Provide the (X, Y) coordinate of the cell's center where the given text is located.  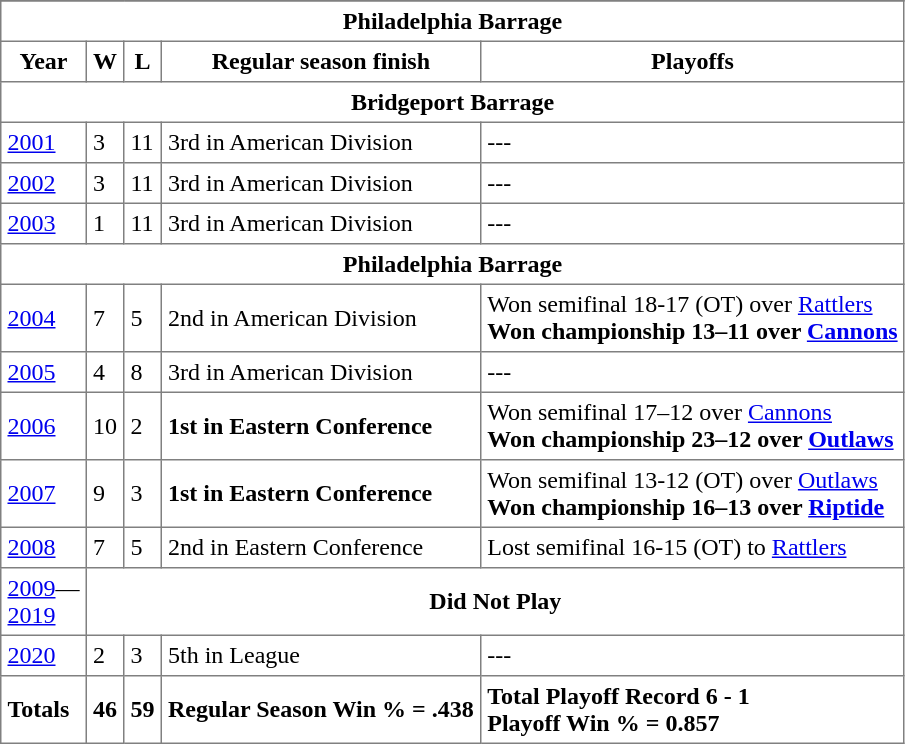
2001 (44, 142)
4 (105, 372)
2003 (44, 223)
5th in League (320, 655)
Won semifinal 17–12 over Cannons Won championship 23–12 over Outlaws (692, 426)
59 (143, 710)
Lost semifinal 16-15 (OT) to Rattlers (692, 547)
Year (44, 61)
2nd in Eastern Conference (320, 547)
W (105, 61)
1 (105, 223)
2nd in American Division (320, 318)
Regular Season Win % = .438 (320, 710)
Total Playoff Record 6 - 1 Playoff Win % = 0.857 (692, 710)
2007 (44, 494)
Playoffs (692, 61)
9 (105, 494)
8 (143, 372)
46 (105, 710)
2020 (44, 655)
10 (105, 426)
2002 (44, 183)
Won semifinal 13-12 (OT) over Outlaws Won championship 16–13 over Riptide (692, 494)
Did Not Play (495, 602)
2009— 2019 (44, 602)
2005 (44, 372)
L (143, 61)
2004 (44, 318)
2008 (44, 547)
Won semifinal 18-17 (OT) over Rattlers Won championship 13–11 over Cannons (692, 318)
Bridgeport Barrage (453, 102)
Regular season finish (320, 61)
2006 (44, 426)
Totals (44, 710)
